Determine the (X, Y) coordinate at the center of the cell enclosing the given text.  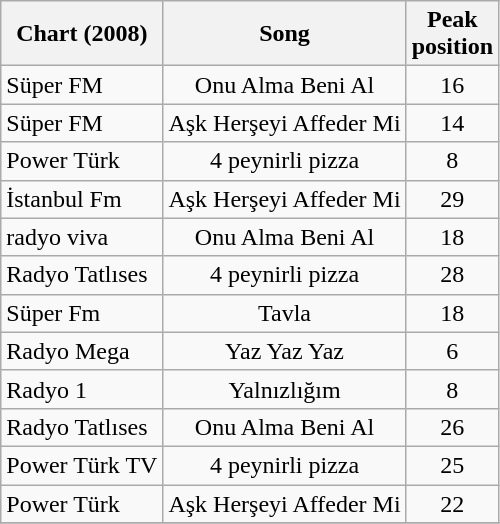
Süper Fm (82, 313)
Power Türk TV (82, 465)
28 (452, 275)
29 (452, 199)
İstanbul Fm (82, 199)
25 (452, 465)
Radyo Mega (82, 351)
16 (452, 85)
26 (452, 427)
Yaz Yaz Yaz (284, 351)
14 (452, 123)
Peakposition (452, 34)
radyo viva (82, 237)
Tavla (284, 313)
Chart (2008) (82, 34)
Radyo 1 (82, 389)
Song (284, 34)
Yalnızlığım (284, 389)
6 (452, 351)
22 (452, 503)
